Detect which cell encompasses the target text, then output its (X, Y) center coordinate. 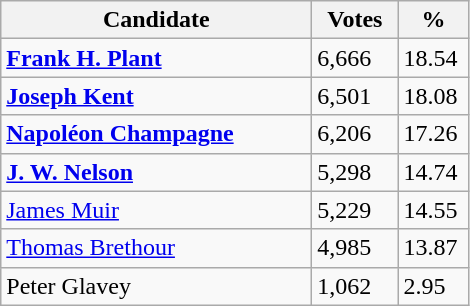
17.26 (434, 134)
14.74 (434, 172)
14.55 (434, 210)
1,062 (355, 286)
Frank H. Plant (156, 58)
% (434, 20)
Joseph Kent (156, 96)
6,666 (355, 58)
James Muir (156, 210)
6,206 (355, 134)
Candidate (156, 20)
Peter Glavey (156, 286)
18.08 (434, 96)
J. W. Nelson (156, 172)
Thomas Brethour (156, 248)
13.87 (434, 248)
4,985 (355, 248)
2.95 (434, 286)
6,501 (355, 96)
Votes (355, 20)
5,298 (355, 172)
5,229 (355, 210)
Napoléon Champagne (156, 134)
18.54 (434, 58)
